For the text-containing cell, return its midpoint in [X, Y] coordinate format. 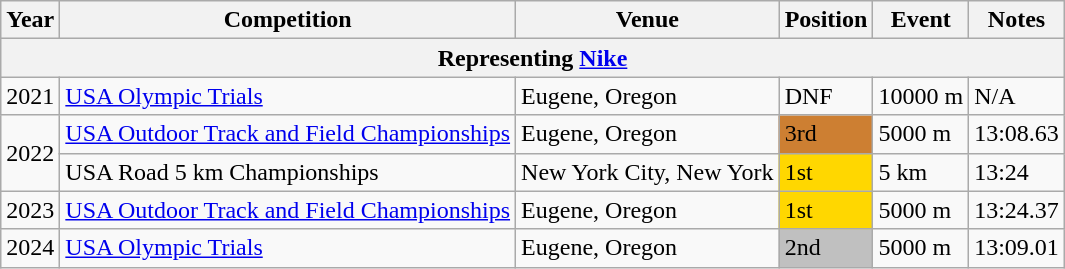
13:09.01 [1017, 248]
Representing Nike [533, 58]
Year [30, 20]
13:24.37 [1017, 210]
5 km [921, 172]
13:08.63 [1017, 134]
Event [921, 20]
2nd [826, 248]
2024 [30, 248]
Position [826, 20]
Notes [1017, 20]
2021 [30, 96]
10000 m [921, 96]
DNF [826, 96]
2023 [30, 210]
New York City, New York [648, 172]
N/A [1017, 96]
13:24 [1017, 172]
USA Road 5 km Championships [288, 172]
Venue [648, 20]
Competition [288, 20]
3rd [826, 134]
2022 [30, 153]
